Return the [x, y] coordinate for the center point of the cell that contains the specified text.  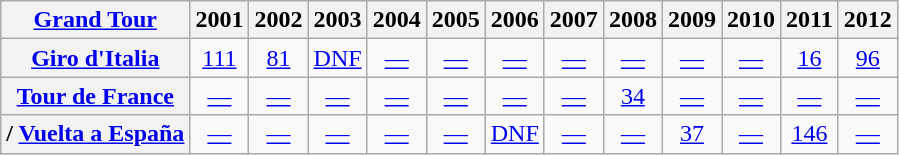
2008 [632, 20]
2007 [574, 20]
2009 [692, 20]
34 [632, 96]
2003 [338, 20]
Tour de France [96, 96]
Grand Tour [96, 20]
2002 [278, 20]
2011 [810, 20]
2005 [456, 20]
37 [692, 134]
16 [810, 58]
111 [220, 58]
Giro d'Italia [96, 58]
/ Vuelta a España [96, 134]
2012 [868, 20]
81 [278, 58]
2004 [396, 20]
146 [810, 134]
2001 [220, 20]
2006 [514, 20]
2010 [752, 20]
96 [868, 58]
